Return the [X, Y] coordinate for the center point of the cell that contains the specified text.  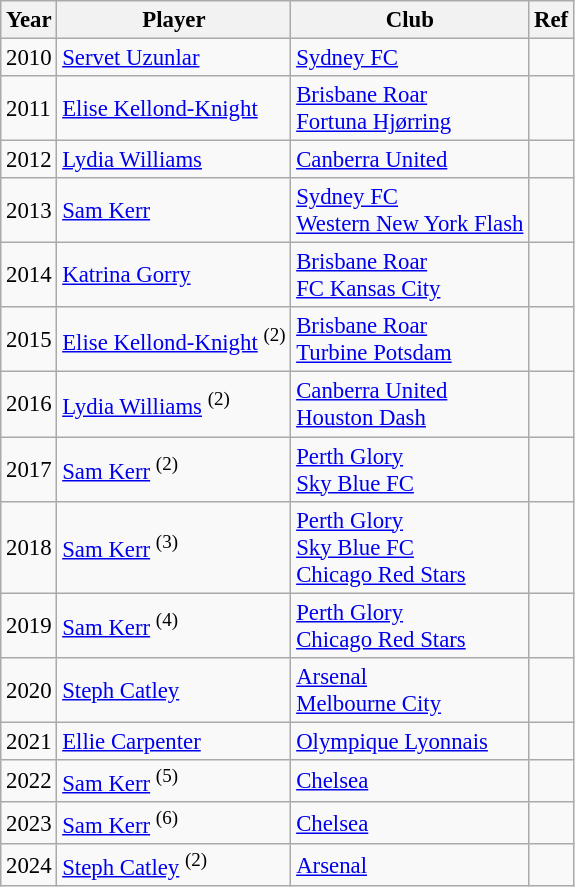
2016 [29, 404]
2022 [29, 781]
Brisbane Roar Fortuna Hjørring [410, 108]
Club [410, 20]
2012 [29, 160]
2020 [29, 690]
Steph Catley [174, 690]
Sam Kerr [174, 210]
Ref [552, 20]
Sam Kerr (4) [174, 626]
2017 [29, 470]
Katrina Gorry [174, 276]
Sydney FC Western New York Flash [410, 210]
2024 [29, 865]
Canberra United Houston Dash [410, 404]
Perth Glory Sky Blue FC Chicago Red Stars [410, 547]
Brisbane Roar FC Kansas City [410, 276]
2021 [29, 741]
2019 [29, 626]
Year [29, 20]
Ellie Carpenter [174, 741]
Steph Catley (2) [174, 865]
Player [174, 20]
Sam Kerr (3) [174, 547]
2023 [29, 823]
Perth Glory Sky Blue FC [410, 470]
Lydia Williams [174, 160]
Arsenal Melbourne City [410, 690]
2013 [29, 210]
Sam Kerr (2) [174, 470]
2015 [29, 340]
Olympique Lyonnais [410, 741]
2018 [29, 547]
Lydia Williams (2) [174, 404]
Sam Kerr (5) [174, 781]
Brisbane Roar Turbine Potsdam [410, 340]
Servet Uzunlar [174, 58]
2010 [29, 58]
2011 [29, 108]
Sydney FC [410, 58]
Elise Kellond-Knight [174, 108]
Canberra United [410, 160]
Sam Kerr (6) [174, 823]
Arsenal [410, 865]
Elise Kellond-Knight (2) [174, 340]
2014 [29, 276]
Perth Glory Chicago Red Stars [410, 626]
